Determine the (X, Y) coordinate at the center of the cell enclosing the given text.  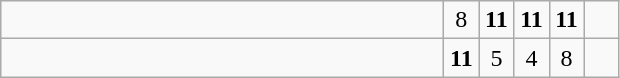
5 (496, 58)
4 (532, 58)
